For the text-containing cell, return its midpoint in [X, Y] coordinate format. 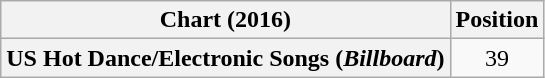
US Hot Dance/Electronic Songs (Billboard) [226, 58]
Chart (2016) [226, 20]
39 [497, 58]
Position [497, 20]
